For the text-containing cell, return its midpoint in [X, Y] coordinate format. 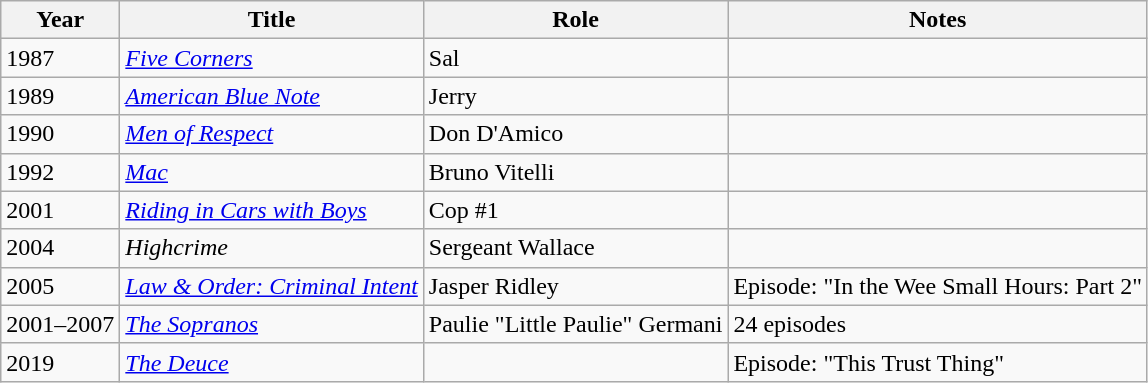
1989 [60, 96]
2004 [60, 248]
Episode: "This Trust Thing" [938, 362]
Notes [938, 20]
1990 [60, 134]
2019 [60, 362]
Jasper Ridley [576, 286]
1987 [60, 58]
Highcrime [272, 248]
Mac [272, 172]
Sal [576, 58]
Riding in Cars with Boys [272, 210]
Men of Respect [272, 134]
The Deuce [272, 362]
2001 [60, 210]
American Blue Note [272, 96]
Sergeant Wallace [576, 248]
Five Corners [272, 58]
Title [272, 20]
Year [60, 20]
The Sopranos [272, 324]
Bruno Vitelli [576, 172]
Role [576, 20]
1992 [60, 172]
Cop #1 [576, 210]
2001–2007 [60, 324]
Paulie "Little Paulie" Germani [576, 324]
Don D'Amico [576, 134]
2005 [60, 286]
Law & Order: Criminal Intent [272, 286]
Episode: "In the Wee Small Hours: Part 2" [938, 286]
Jerry [576, 96]
24 episodes [938, 324]
